Identify which cell holds the provided text, then report its [X, Y] central coordinate. 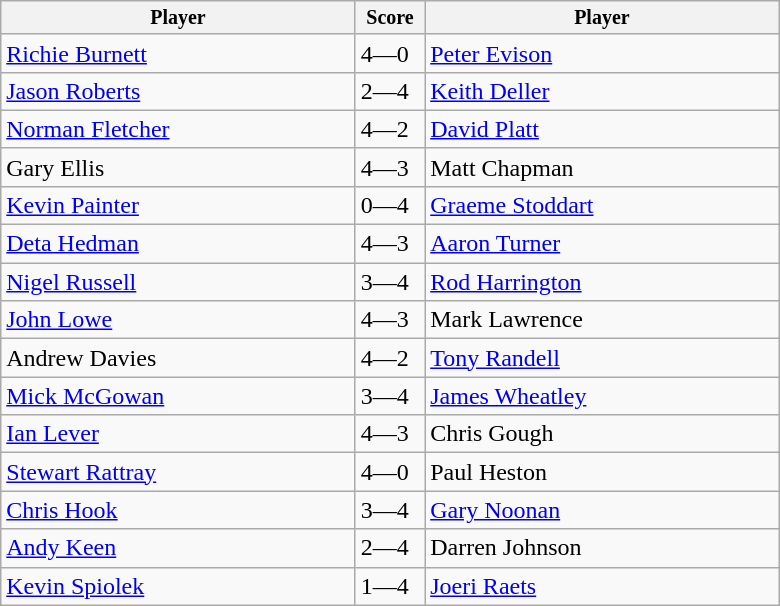
Jason Roberts [178, 91]
Chris Hook [178, 510]
John Lowe [178, 320]
Nigel Russell [178, 282]
Matt Chapman [602, 167]
Chris Gough [602, 434]
Paul Heston [602, 472]
Stewart Rattray [178, 472]
0—4 [390, 205]
Graeme Stoddart [602, 205]
Kevin Painter [178, 205]
Andy Keen [178, 548]
David Platt [602, 129]
Ian Lever [178, 434]
Richie Burnett [178, 53]
Score [390, 18]
Peter Evison [602, 53]
Mark Lawrence [602, 320]
Keith Deller [602, 91]
Deta Hedman [178, 244]
Joeri Raets [602, 586]
Norman Fletcher [178, 129]
Darren Johnson [602, 548]
Kevin Spiolek [178, 586]
1—4 [390, 586]
Gary Noonan [602, 510]
Gary Ellis [178, 167]
James Wheatley [602, 396]
Tony Randell [602, 358]
Rod Harrington [602, 282]
Andrew Davies [178, 358]
Mick McGowan [178, 396]
Aaron Turner [602, 244]
